Extract the [x, y] coordinate from the center of the cell holding the provided text.  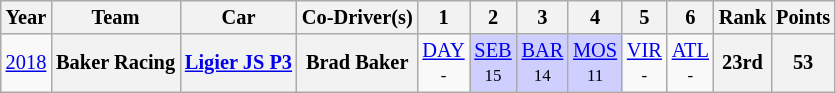
2018 [26, 63]
Brad Baker [358, 63]
DAY - [444, 63]
3 [543, 17]
SEB 15 [494, 63]
MOS11 [595, 63]
BAR 14 [543, 63]
Year [26, 17]
Ligier JS P3 [238, 63]
VIR - [644, 63]
23rd [742, 63]
Co-Driver(s) [358, 17]
1 [444, 17]
Team [116, 17]
2 [494, 17]
6 [690, 17]
4 [595, 17]
53 [803, 63]
5 [644, 17]
Rank [742, 17]
ATL - [690, 63]
Car [238, 17]
Baker Racing [116, 63]
Points [803, 17]
